Locate the cell with the specified text and output its (X, Y) center coordinate. 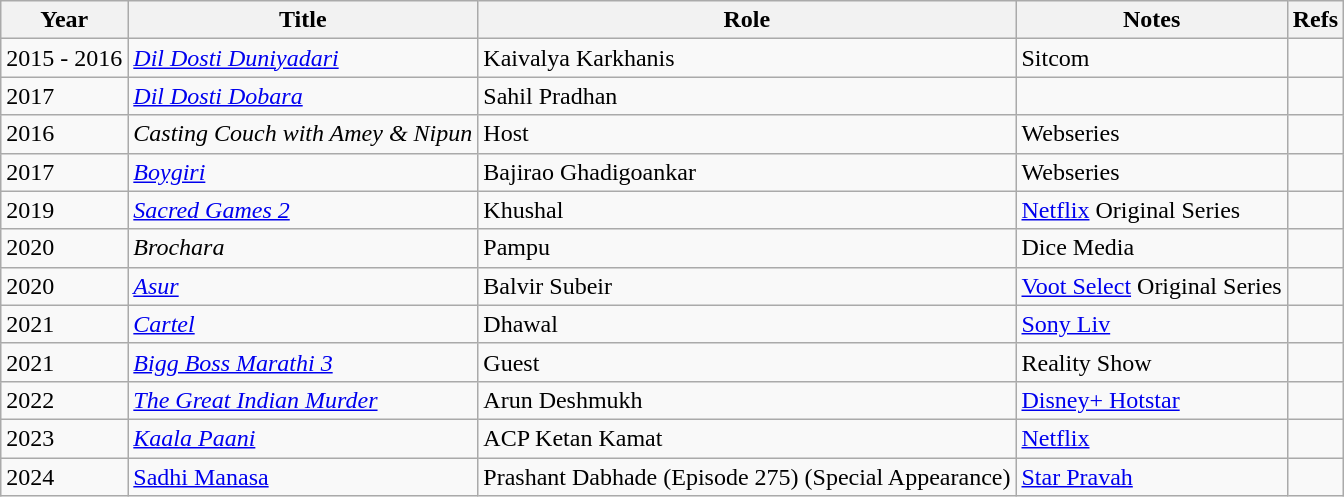
Asur (303, 286)
Pampu (747, 248)
Kaivalya Karkhanis (747, 58)
2019 (64, 210)
Reality Show (1152, 362)
Balvir Subeir (747, 286)
Cartel (303, 324)
Sony Liv (1152, 324)
Sitcom (1152, 58)
Refs (1315, 20)
Khushal (747, 210)
Bajirao Ghadigoankar (747, 172)
Prashant Dabhade (Episode 275) (Special Appearance) (747, 477)
Dil Dosti Dobara (303, 96)
Disney+ Hotstar (1152, 400)
The Great Indian Murder (303, 400)
Netflix (1152, 438)
Dhawal (747, 324)
Bigg Boss Marathi 3 (303, 362)
Star Pravah (1152, 477)
Dil Dosti Duniyadari (303, 58)
Host (747, 134)
2016 (64, 134)
Role (747, 20)
Netflix Original Series (1152, 210)
Title (303, 20)
2024 (64, 477)
Sacred Games 2 (303, 210)
Notes (1152, 20)
Voot Select Original Series (1152, 286)
Year (64, 20)
ACP Ketan Kamat (747, 438)
Arun Deshmukh (747, 400)
Kaala Paani (303, 438)
Boygiri (303, 172)
Casting Couch with Amey & Nipun (303, 134)
2015 - 2016 (64, 58)
Dice Media (1152, 248)
Sahil Pradhan (747, 96)
2023 (64, 438)
Brochara (303, 248)
Sadhi Manasa (303, 477)
Guest (747, 362)
2022 (64, 400)
